Determine the [x, y] coordinate at the center of the cell enclosing the given text.  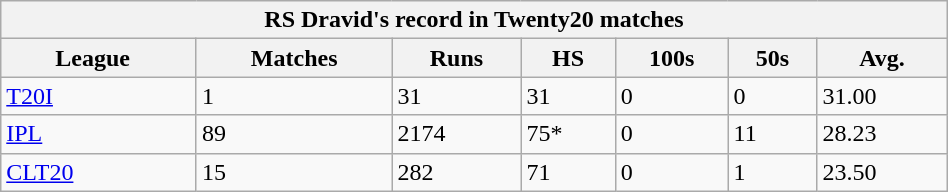
71 [568, 172]
28.23 [882, 134]
League [99, 58]
89 [294, 134]
Avg. [882, 58]
100s [672, 58]
2174 [456, 134]
11 [772, 134]
15 [294, 172]
50s [772, 58]
23.50 [882, 172]
RS Dravid's record in Twenty20 matches [474, 20]
31.00 [882, 96]
75* [568, 134]
Runs [456, 58]
Matches [294, 58]
CLT20 [99, 172]
HS [568, 58]
282 [456, 172]
T20I [99, 96]
IPL [99, 134]
